Pinpoint the cell where the given text exists, returning its (X, Y) midpoint coordinate. 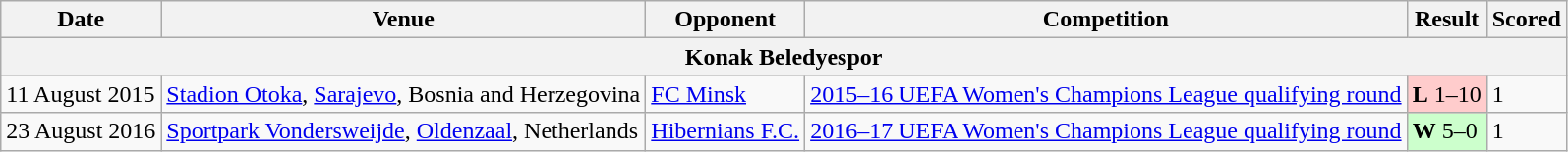
Result (1447, 20)
Opponent (726, 20)
Konak Beledyespor (784, 57)
Competition (1107, 20)
Sportpark Vondersweijde, Oldenzaal, Netherlands (403, 131)
W 5–0 (1447, 131)
FC Minsk (726, 94)
11 August 2015 (81, 94)
Date (81, 20)
2016–17 UEFA Women's Champions League qualifying round (1107, 131)
Scored (1526, 20)
Venue (403, 20)
2015–16 UEFA Women's Champions League qualifying round (1107, 94)
Hibernians F.C. (726, 131)
Stadion Otoka, Sarajevo, Bosnia and Herzegovina (403, 94)
23 August 2016 (81, 131)
L 1–10 (1447, 94)
